Find where the given text appears and provide that cell's center as (X, Y) coordinate. 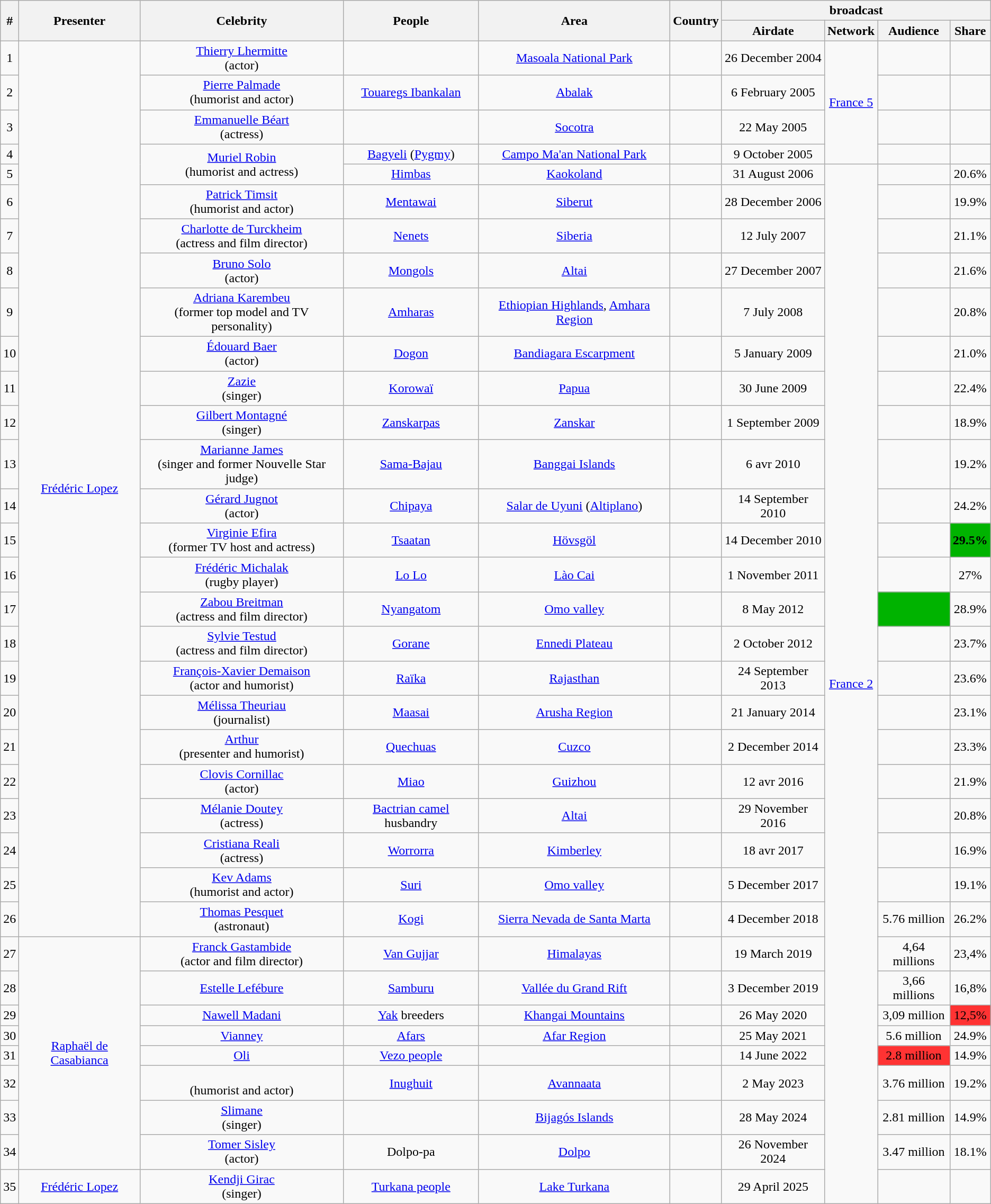
Van Gujjar (411, 953)
6 avr 2010 (773, 464)
Édouard Baer(actor) (241, 354)
Banggai Islands (574, 464)
12 July 2007 (773, 236)
21.1% (970, 236)
1 (10, 58)
3,66 millions (914, 988)
Siberut (574, 201)
31 August 2006 (773, 174)
Mentawai (411, 201)
12 avr 2016 (773, 781)
32 (10, 1083)
9 October 2005 (773, 154)
29 (10, 1016)
(humorist and actor) (241, 1083)
Thomas Pesquet(astronaut) (241, 919)
Franck Gastambide(actor and film director) (241, 953)
Salar de Uyuni (Altiplano) (574, 506)
Lào Cai (574, 575)
Tsaatan (411, 540)
Bagyeli (Pygmy) (411, 154)
2.8 million (914, 1056)
People (411, 21)
Gorane (411, 644)
Network (851, 31)
8 (10, 270)
30 (10, 1036)
Lake Turkana (574, 1186)
3 December 2019 (773, 988)
2 October 2012 (773, 644)
Kev Adams(humorist and actor) (241, 884)
28 December 2006 (773, 201)
Presenter (79, 21)
14 June 2022 (773, 1056)
22 (10, 781)
27% (970, 575)
26.2% (970, 919)
Adriana Karembeu(former top model and TV personality) (241, 312)
3 (10, 127)
Bijagós Islands (574, 1117)
Oli (241, 1056)
Bandiagara Escarpment (574, 354)
16 (10, 575)
Estelle Lefébure (241, 988)
Kimberley (574, 850)
26 November 2024 (773, 1152)
Patrick Timsit(humorist and actor) (241, 201)
21.9% (970, 781)
11 (10, 388)
Lo Lo (411, 575)
24 (10, 850)
Audience (914, 31)
Korowaï (411, 388)
33 (10, 1117)
Gilbert Montagné(singer) (241, 423)
Ethiopian Highlands, Amhara Region (574, 312)
Dolpo-pa (411, 1152)
21 (10, 747)
Bruno Solo(actor) (241, 270)
24.2% (970, 506)
28 (10, 988)
Abalak (574, 92)
15 (10, 540)
Zabou Breitman(actress and film director) (241, 609)
Tomer Sisley(actor) (241, 1152)
Avannaata (574, 1083)
Zanskarpas (411, 423)
14 December 2010 (773, 540)
Amharas (411, 312)
25 May 2021 (773, 1036)
Worrorra (411, 850)
19.9% (970, 201)
Nyangatom (411, 609)
26 May 2020 (773, 1016)
14 September 2010 (773, 506)
Marianne James(singer and former Nouvelle Star judge) (241, 464)
3,09 million (914, 1016)
22.4% (970, 388)
Afars (411, 1036)
20 (10, 713)
27 (10, 953)
Mélanie Doutey(actress) (241, 815)
Airdate (773, 31)
Nenets (411, 236)
Thierry Lhermitte(actor) (241, 58)
Charlotte de Turckheim(actress and film director) (241, 236)
23 (10, 815)
Mélissa Theuriau(journalist) (241, 713)
12,5% (970, 1016)
Quechuas (411, 747)
1 September 2009 (773, 423)
28.9% (970, 609)
Arthur(presenter and humorist) (241, 747)
27 December 2007 (773, 270)
8 May 2012 (773, 609)
Chipaya (411, 506)
30 June 2009 (773, 388)
Khangai Mountains (574, 1016)
Ennedi Plateau (574, 644)
Himbas (411, 174)
5 December 2017 (773, 884)
Vezo people (411, 1056)
Siberia (574, 236)
Bactrian camel husbandry (411, 815)
6 (10, 201)
4 December 2018 (773, 919)
34 (10, 1152)
7 July 2008 (773, 312)
Miao (411, 781)
10 (10, 354)
18.9% (970, 423)
Mongols (411, 270)
Sierra Nevada de Santa Marta (574, 919)
Vianney (241, 1036)
Cristiana Reali(actress) (241, 850)
Virginie Efira(former TV host and actress) (241, 540)
Inughuit (411, 1083)
Celebrity (241, 21)
5.6 million (914, 1036)
Zazie(singer) (241, 388)
Zanskar (574, 423)
# (10, 21)
31 (10, 1056)
Campo Ma'an National Park (574, 154)
13 (10, 464)
Maasai (411, 713)
Area (574, 21)
5 (10, 174)
Guizhou (574, 781)
16.9% (970, 850)
Suri (411, 884)
Turkana people (411, 1186)
Hövsgöl (574, 540)
29 April 2025 (773, 1186)
3.76 million (914, 1083)
Emmanuelle Béart(actress) (241, 127)
16,8% (970, 988)
21 January 2014 (773, 713)
Gérard Jugnot(actor) (241, 506)
7 (10, 236)
Country (696, 21)
Afar Region (574, 1036)
23,4% (970, 953)
23.7% (970, 644)
Papua (574, 388)
19 (10, 678)
29 November 2016 (773, 815)
Raphaël de Casabianca (79, 1053)
Masoala National Park (574, 58)
23.3% (970, 747)
24 September 2013 (773, 678)
12 (10, 423)
Nawell Madani (241, 1016)
Frédéric Michalak(rugby player) (241, 575)
14 (10, 506)
23.1% (970, 713)
Samburu (411, 988)
24.9% (970, 1036)
Arusha Region (574, 713)
23.6% (970, 678)
5 January 2009 (773, 354)
25 (10, 884)
Raïka (411, 678)
Slimane(singer) (241, 1117)
Pierre Palmade(humorist and actor) (241, 92)
Touaregs Ibankalan (411, 92)
Yak breeders (411, 1016)
François-Xavier Demaison(actor and humorist) (241, 678)
Kaokoland (574, 174)
35 (10, 1186)
Kogi (411, 919)
4,64 millions (914, 953)
4 (10, 154)
19.1% (970, 884)
9 (10, 312)
France 5 (851, 103)
Dogon (411, 354)
broadcast (856, 11)
Sama-Bajau (411, 464)
Himalayas (574, 953)
22 May 2005 (773, 127)
3.47 million (914, 1152)
1 November 2011 (773, 575)
29.5% (970, 540)
18 (10, 644)
2 December 2014 (773, 747)
17 (10, 609)
2 May 2023 (773, 1083)
6 February 2005 (773, 92)
Muriel Robin(humorist and actress) (241, 164)
26 December 2004 (773, 58)
Socotra (574, 127)
21.6% (970, 270)
28 May 2024 (773, 1117)
Rajasthan (574, 678)
20.6% (970, 174)
Vallée du Grand Rift (574, 988)
21.0% (970, 354)
2 (10, 92)
26 (10, 919)
Share (970, 31)
Sylvie Testud(actress and film director) (241, 644)
19 March 2019 (773, 953)
18.1% (970, 1152)
2.81 million (914, 1117)
Kendji Girac(singer) (241, 1186)
Dolpo (574, 1152)
18 avr 2017 (773, 850)
France 2 (851, 684)
5.76 million (914, 919)
Clovis Cornillac(actor) (241, 781)
Cuzco (574, 747)
